Scan for the cell matching the given text and deliver its [x, y] coordinate at center. 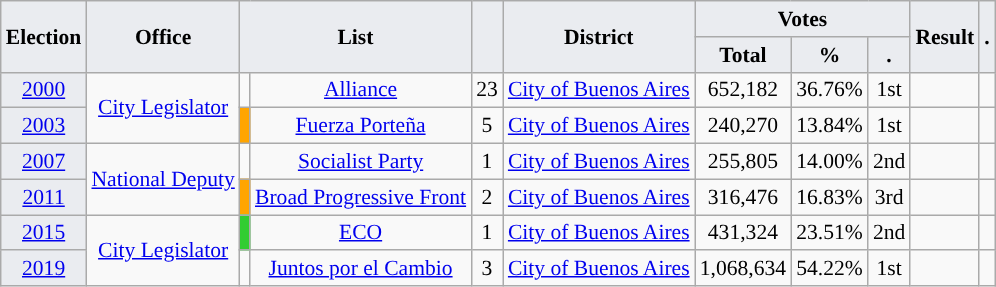
Election [44, 36]
Alliance [360, 90]
16.83% [830, 197]
1,068,634 [743, 269]
District [599, 36]
ECO [360, 233]
2 [487, 197]
23 [487, 90]
36.76% [830, 90]
5 [487, 126]
Fuerza Porteña [360, 126]
3 [487, 269]
Total [743, 55]
Juntos por el Cambio [360, 269]
2015 [44, 233]
54.22% [830, 269]
23.51% [830, 233]
2019 [44, 269]
240,270 [743, 126]
Votes [803, 19]
2007 [44, 162]
13.84% [830, 126]
255,805 [743, 162]
652,182 [743, 90]
% [830, 55]
Office [162, 36]
List [356, 36]
Broad Progressive Front [360, 197]
431,324 [743, 233]
Socialist Party [360, 162]
2003 [44, 126]
3rd [890, 197]
Result [944, 36]
2011 [44, 197]
316,476 [743, 197]
2000 [44, 90]
National Deputy [162, 180]
14.00% [830, 162]
